Provide the (x, y) coordinate of the cell's center where the given text is located.  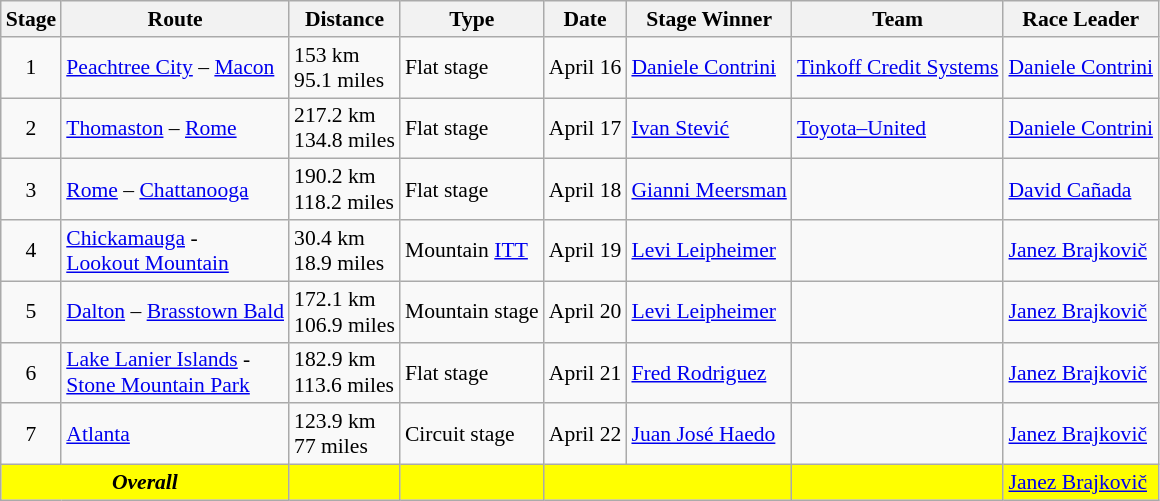
Stage Winner (708, 19)
4 (31, 250)
153 km95.1 miles (344, 68)
Thomaston – Rome (175, 128)
Mountain ITT (472, 250)
Overall (145, 483)
5 (31, 312)
April 17 (586, 128)
April 16 (586, 68)
Route (175, 19)
Lake Lanier Islands - Stone Mountain Park (175, 372)
Team (898, 19)
April 19 (586, 250)
Toyota–United (898, 128)
217.2 km134.8 miles (344, 128)
April 18 (586, 190)
David Cañada (1080, 190)
7 (31, 434)
Tinkoff Credit Systems (898, 68)
Atlanta (175, 434)
Juan José Haedo (708, 434)
190.2 km118.2 miles (344, 190)
April 20 (586, 312)
Date (586, 19)
Race Leader (1080, 19)
Rome – Chattanooga (175, 190)
6 (31, 372)
Ivan Stević (708, 128)
182.9 km113.6 miles (344, 372)
2 (31, 128)
Fred Rodriguez (708, 372)
Dalton – Brasstown Bald (175, 312)
Circuit stage (472, 434)
Chickamauga - Lookout Mountain (175, 250)
Distance (344, 19)
Gianni Meersman (708, 190)
172.1 km106.9 miles (344, 312)
Mountain stage (472, 312)
3 (31, 190)
Type (472, 19)
April 22 (586, 434)
123.9 km77 miles (344, 434)
Stage (31, 19)
April 21 (586, 372)
30.4 km18.9 miles (344, 250)
1 (31, 68)
Peachtree City – Macon (175, 68)
